Scan for the cell matching the given text and deliver its [X, Y] coordinate at center. 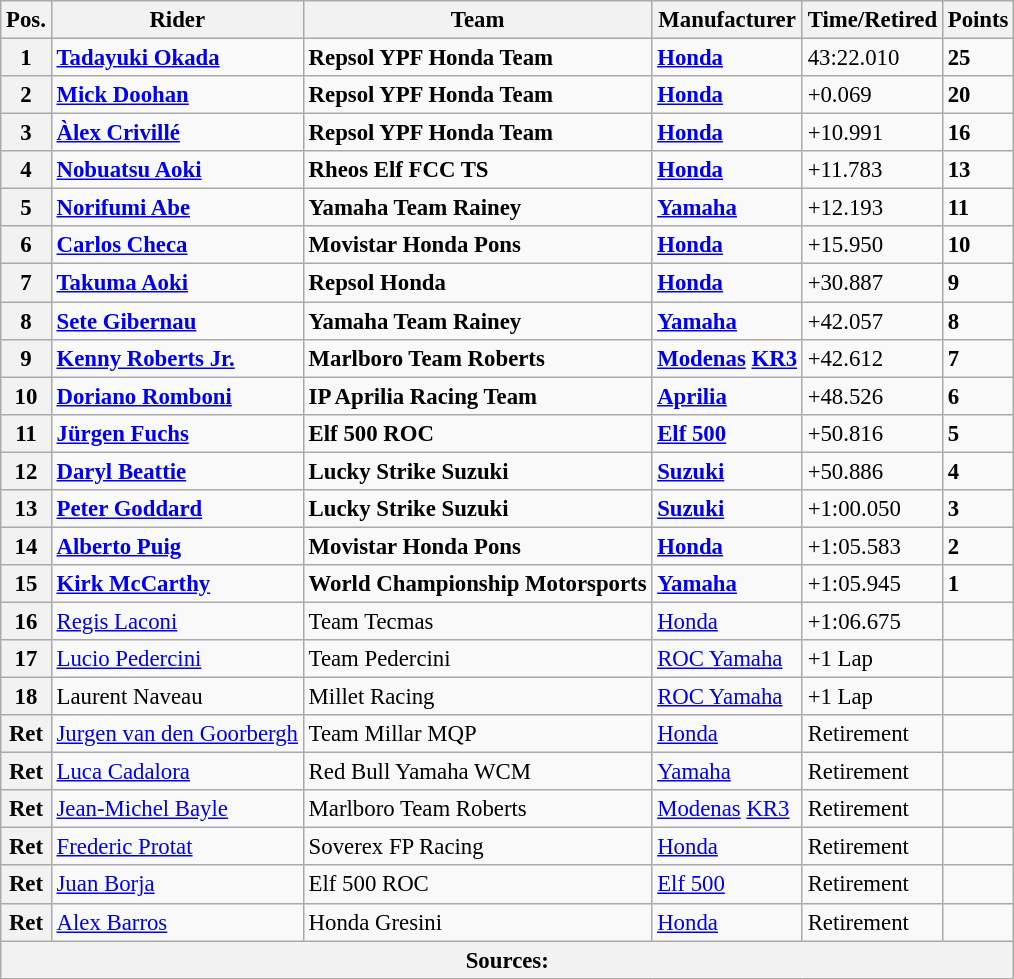
Norifumi Abe [177, 208]
Millet Racing [478, 697]
Luca Cadalora [177, 772]
Alex Barros [177, 922]
+50.886 [872, 471]
+42.057 [872, 321]
Repsol Honda [478, 283]
Time/Retired [872, 20]
Team Tecmas [478, 621]
18 [26, 697]
Aprilia [727, 396]
17 [26, 659]
Honda Gresini [478, 922]
25 [978, 58]
+12.193 [872, 208]
+1:00.050 [872, 509]
Tadayuki Okada [177, 58]
+1:05.945 [872, 584]
Pos. [26, 20]
Daryl Beattie [177, 471]
Peter Goddard [177, 509]
Sete Gibernau [177, 321]
Mick Doohan [177, 95]
Jurgen van den Goorbergh [177, 734]
Alberto Puig [177, 546]
+1:05.583 [872, 546]
Carlos Checa [177, 245]
+1:06.675 [872, 621]
+11.783 [872, 170]
Manufacturer [727, 20]
IP Aprilia Racing Team [478, 396]
12 [26, 471]
+15.950 [872, 245]
Lucio Pedercini [177, 659]
Rheos Elf FCC TS [478, 170]
Kenny Roberts Jr. [177, 358]
Team Pedercini [478, 659]
Soverex FP Racing [478, 847]
Regis Laconi [177, 621]
Kirk McCarthy [177, 584]
Rider [177, 20]
+48.526 [872, 396]
Sources: [508, 960]
Points [978, 20]
Frederic Protat [177, 847]
World Championship Motorsports [478, 584]
+10.991 [872, 133]
43:22.010 [872, 58]
20 [978, 95]
Takuma Aoki [177, 283]
Àlex Crivillé [177, 133]
Doriano Romboni [177, 396]
15 [26, 584]
+30.887 [872, 283]
Juan Borja [177, 885]
+50.816 [872, 433]
Team [478, 20]
14 [26, 546]
+0.069 [872, 95]
Jean-Michel Bayle [177, 809]
Jürgen Fuchs [177, 433]
Red Bull Yamaha WCM [478, 772]
Laurent Naveau [177, 697]
Team Millar MQP [478, 734]
Nobuatsu Aoki [177, 170]
+42.612 [872, 358]
